Identify which cell holds the provided text, then report its [X, Y] central coordinate. 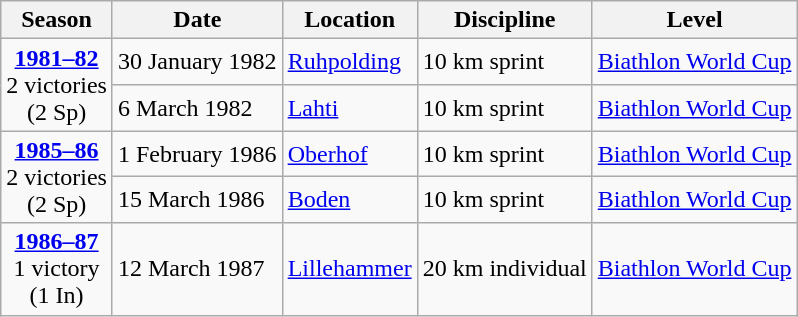
30 January 1982 [197, 62]
1981–82 2 victories (2 Sp) [57, 85]
Date [197, 20]
Location [350, 20]
Boden [350, 200]
20 km individual [504, 269]
6 March 1982 [197, 108]
Lahti [350, 108]
Level [694, 20]
1986–87 1 victory (1 In) [57, 269]
Season [57, 20]
12 March 1987 [197, 269]
1 February 1986 [197, 154]
Ruhpolding [350, 62]
Discipline [504, 20]
Oberhof [350, 154]
Lillehammer [350, 269]
15 March 1986 [197, 200]
1985–86 2 victories (2 Sp) [57, 177]
